Find where the given text appears and provide that cell's center as (x, y) coordinate. 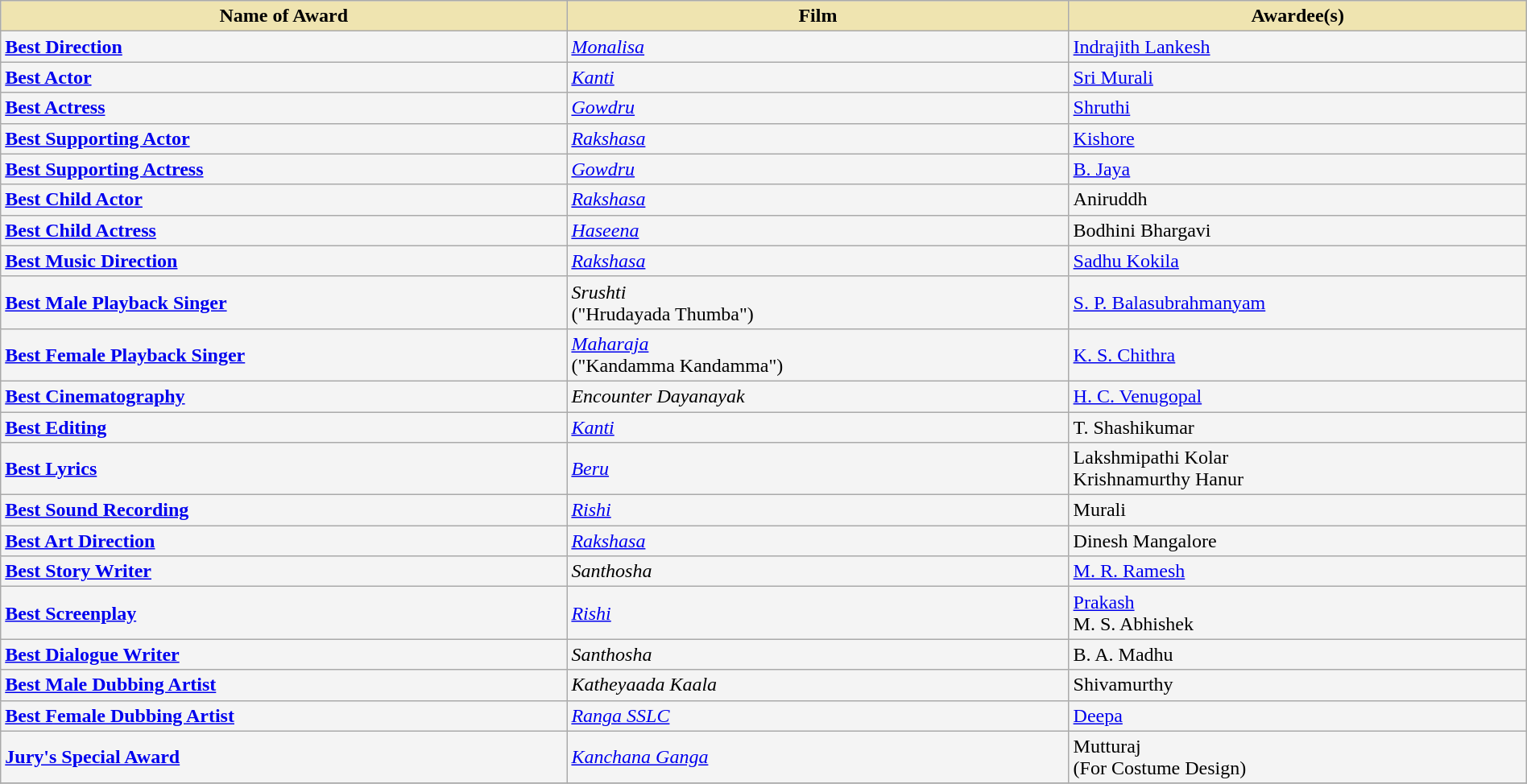
Monalisa (818, 47)
Ranga SSLC (818, 716)
Beru (818, 468)
Best Dialogue Writer (283, 654)
Best Cinematography (283, 396)
Best Actor (283, 77)
PrakashM. S. Abhishek (1297, 613)
Best Story Writer (283, 571)
Aniruddh (1297, 200)
Shruthi (1297, 108)
Encounter Dayanayak (818, 396)
Best Music Direction (283, 261)
H. C. Venugopal (1297, 396)
T. Shashikumar (1297, 427)
Best Supporting Actor (283, 138)
Sadhu Kokila (1297, 261)
Srushti ("Hrudayada Thumba") (818, 303)
Best Female Dubbing Artist (283, 716)
Best Child Actress (283, 230)
Kishore (1297, 138)
Best Direction (283, 47)
Best Sound Recording (283, 510)
Film (818, 16)
Best Lyrics (283, 468)
Best Editing (283, 427)
Shivamurthy (1297, 685)
Best Female Playback Singer (283, 354)
Best Child Actor (283, 200)
Dinesh Mangalore (1297, 541)
Kanchana Ganga (818, 757)
K. S. Chithra (1297, 354)
Haseena (818, 230)
Sri Murali (1297, 77)
Deepa (1297, 716)
Best Actress (283, 108)
Best Screenplay (283, 613)
Maharaja("Kandamma Kandamma") (818, 354)
Katheyaada Kaala (818, 685)
Jury's Special Award (283, 757)
Indrajith Lankesh (1297, 47)
Best Supporting Actress (283, 169)
Awardee(s) (1297, 16)
Best Male Dubbing Artist (283, 685)
Best Art Direction (283, 541)
B. Jaya (1297, 169)
S. P. Balasubrahmanyam (1297, 303)
B. A. Madhu (1297, 654)
M. R. Ramesh (1297, 571)
Bodhini Bhargavi (1297, 230)
Mutturaj(For Costume Design) (1297, 757)
Best Male Playback Singer (283, 303)
Murali (1297, 510)
Lakshmipathi KolarKrishnamurthy Hanur (1297, 468)
Name of Award (283, 16)
